Output the (x, y) coordinate of the center of the cell containing the given text.  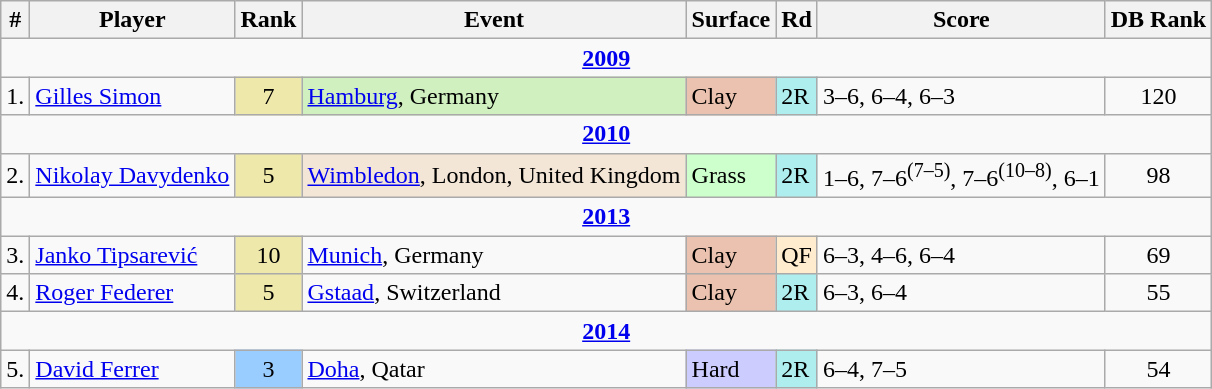
Roger Federer (132, 293)
3 (268, 369)
Hard (731, 369)
Surface (731, 20)
2013 (606, 217)
2010 (606, 134)
Janko Tipsarević (132, 255)
69 (1158, 255)
10 (268, 255)
3–6, 6–4, 6–3 (961, 96)
6–3, 6–4 (961, 293)
7 (268, 96)
Rd (797, 20)
Rank (268, 20)
6–4, 7–5 (961, 369)
Player (132, 20)
DB Rank (1158, 20)
55 (1158, 293)
3. (16, 255)
Grass (731, 176)
Gilles Simon (132, 96)
120 (1158, 96)
Score (961, 20)
Nikolay Davydenko (132, 176)
6–3, 4–6, 6–4 (961, 255)
Event (494, 20)
Doha, Qatar (494, 369)
Hamburg, Germany (494, 96)
QF (797, 255)
1–6, 7–6(7–5), 7–6(10–8), 6–1 (961, 176)
# (16, 20)
David Ferrer (132, 369)
54 (1158, 369)
98 (1158, 176)
1. (16, 96)
2. (16, 176)
4. (16, 293)
2009 (606, 58)
2014 (606, 331)
Munich, Germany (494, 255)
Gstaad, Switzerland (494, 293)
Wimbledon, London, United Kingdom (494, 176)
5. (16, 369)
